For the text-containing cell, return its midpoint in [x, y] coordinate format. 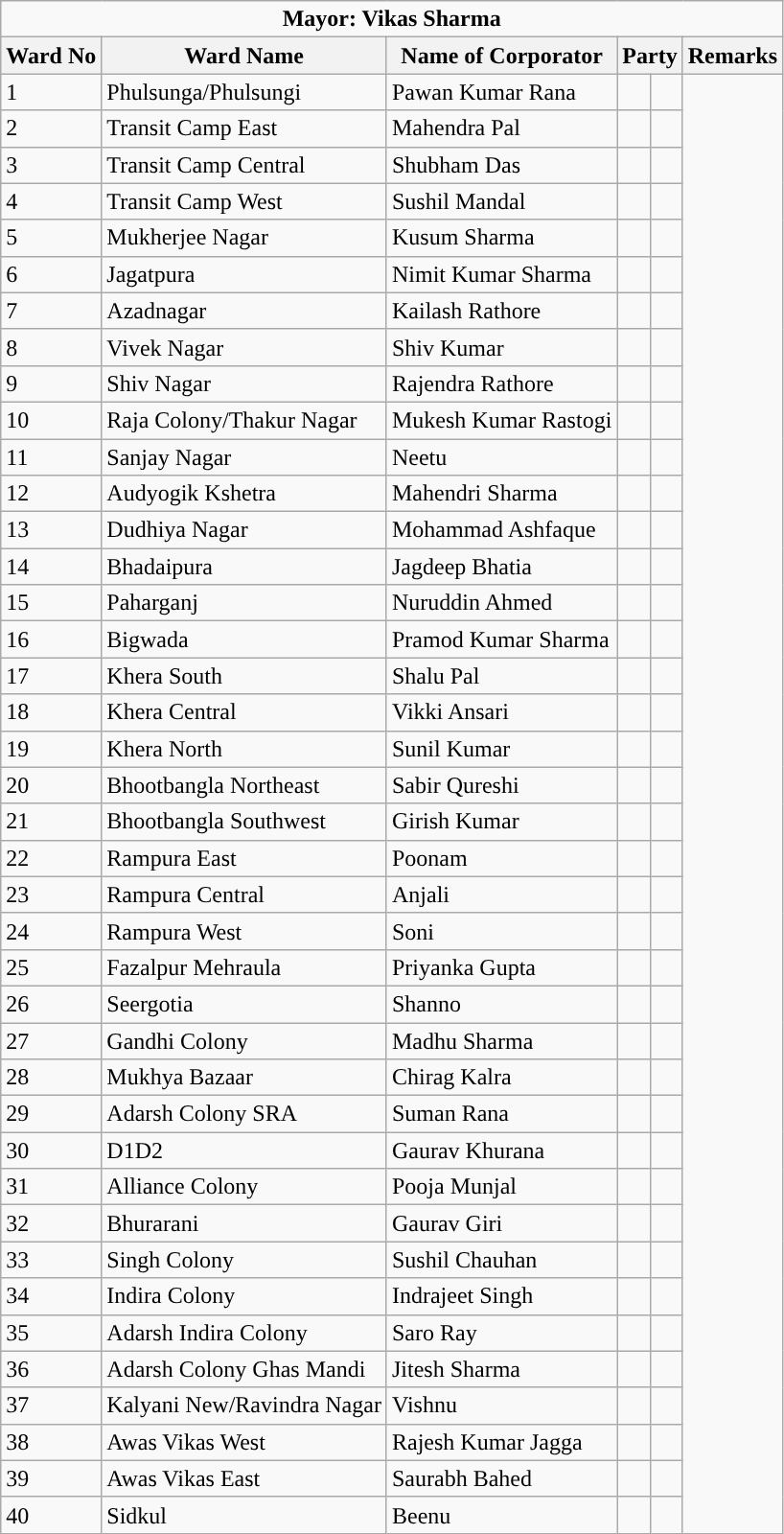
Mukesh Kumar Rastogi [501, 420]
Jagatpura [244, 274]
Mayor: Vikas Sharma [392, 19]
Saro Ray [501, 1333]
Dudhiya Nagar [244, 530]
14 [52, 567]
Sabir Qureshi [501, 785]
Adarsh Indira Colony [244, 1333]
39 [52, 1478]
Rampura West [244, 931]
30 [52, 1150]
Mahendra Pal [501, 128]
Ward No [52, 56]
Sushil Chauhan [501, 1260]
Kalyani New/Ravindra Nagar [244, 1406]
Audyogik Kshetra [244, 494]
12 [52, 494]
Remarks [732, 56]
Kusum Sharma [501, 238]
27 [52, 1040]
Raja Colony/Thakur Nagar [244, 420]
Bhurarani [244, 1223]
Nimit Kumar Sharma [501, 274]
Rampura East [244, 858]
Vikki Ansari [501, 712]
Paharganj [244, 603]
35 [52, 1333]
18 [52, 712]
Mukhya Bazaar [244, 1078]
Pooja Munjal [501, 1187]
Shiv Nagar [244, 383]
38 [52, 1442]
Rajendra Rathore [501, 383]
8 [52, 347]
Bhootbangla Southwest [244, 822]
4 [52, 201]
23 [52, 895]
Alliance Colony [244, 1187]
Kailash Rathore [501, 311]
Anjali [501, 895]
37 [52, 1406]
28 [52, 1078]
34 [52, 1296]
Adarsh Colony Ghas Mandi [244, 1369]
Gandhi Colony [244, 1040]
Bigwada [244, 639]
Jagdeep Bhatia [501, 567]
24 [52, 931]
Rampura Central [244, 895]
32 [52, 1223]
22 [52, 858]
13 [52, 530]
D1D2 [244, 1150]
Saurabh Bahed [501, 1478]
Vishnu [501, 1406]
36 [52, 1369]
Mahendri Sharma [501, 494]
Pawan Kumar Rana [501, 92]
15 [52, 603]
Shalu Pal [501, 676]
Khera North [244, 749]
Bhadaipura [244, 567]
Sidkul [244, 1515]
40 [52, 1515]
Mohammad Ashfaque [501, 530]
Soni [501, 931]
31 [52, 1187]
19 [52, 749]
20 [52, 785]
Transit Camp East [244, 128]
1 [52, 92]
10 [52, 420]
Pramod Kumar Sharma [501, 639]
Mukherjee Nagar [244, 238]
Chirag Kalra [501, 1078]
Indira Colony [244, 1296]
16 [52, 639]
Awas Vikas West [244, 1442]
Gaurav Khurana [501, 1150]
Beenu [501, 1515]
Sanjay Nagar [244, 457]
5 [52, 238]
Singh Colony [244, 1260]
Madhu Sharma [501, 1040]
33 [52, 1260]
Name of Corporator [501, 56]
Phulsunga/Phulsungi [244, 92]
Gaurav Giri [501, 1223]
Ward Name [244, 56]
3 [52, 165]
2 [52, 128]
Awas Vikas East [244, 1478]
Fazalpur Mehraula [244, 967]
Transit Camp Central [244, 165]
Nuruddin Ahmed [501, 603]
Khera Central [244, 712]
6 [52, 274]
11 [52, 457]
Vivek Nagar [244, 347]
Priyanka Gupta [501, 967]
Shubham Das [501, 165]
9 [52, 383]
Shanno [501, 1004]
25 [52, 967]
Neetu [501, 457]
Azadnagar [244, 311]
Poonam [501, 858]
Girish Kumar [501, 822]
Adarsh Colony SRA [244, 1114]
Transit Camp West [244, 201]
Suman Rana [501, 1114]
Rajesh Kumar Jagga [501, 1442]
Indrajeet Singh [501, 1296]
Khera South [244, 676]
Shiv Kumar [501, 347]
Bhootbangla Northeast [244, 785]
Sushil Mandal [501, 201]
Jitesh Sharma [501, 1369]
26 [52, 1004]
Party [650, 56]
29 [52, 1114]
7 [52, 311]
21 [52, 822]
17 [52, 676]
Seergotia [244, 1004]
Sunil Kumar [501, 749]
